Capture the cell that displays the provided text and extract its (X, Y) central coordinate. 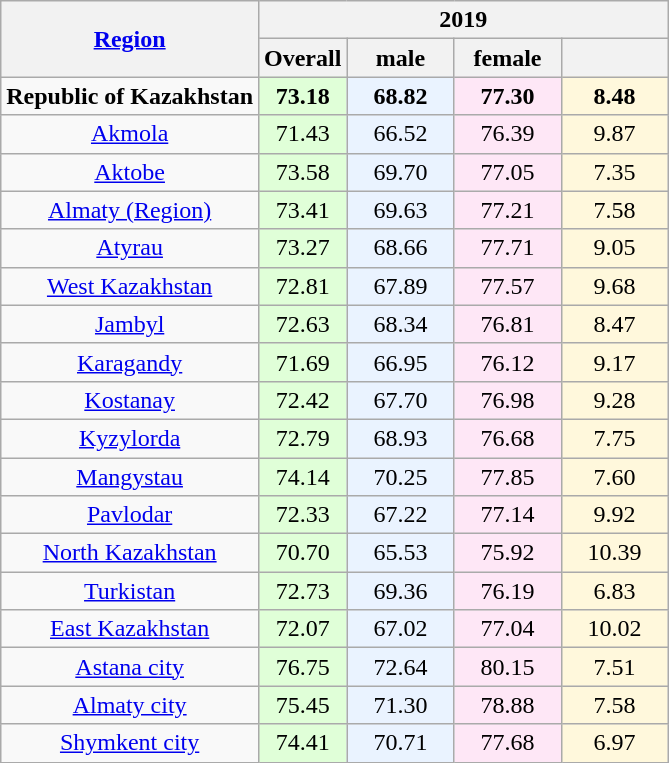
73.18 (303, 96)
73.27 (303, 248)
67.89 (400, 286)
male (400, 58)
Almaty (Region) (130, 210)
76.12 (508, 362)
73.41 (303, 210)
9.28 (614, 400)
75.45 (303, 705)
72.33 (303, 515)
Kyzylorda (130, 438)
Pavlodar (130, 515)
77.30 (508, 96)
77.68 (508, 743)
Akmola (130, 134)
Jambyl (130, 324)
6.83 (614, 591)
68.93 (400, 438)
66.95 (400, 362)
West Kazakhstan (130, 286)
7.60 (614, 477)
66.52 (400, 134)
Aktobe (130, 172)
7.75 (614, 438)
Mangystau (130, 477)
Kostanay (130, 400)
68.82 (400, 96)
9.17 (614, 362)
72.79 (303, 438)
72.63 (303, 324)
74.14 (303, 477)
Region (130, 39)
76.98 (508, 400)
77.71 (508, 248)
Shymkent city (130, 743)
76.19 (508, 591)
10.39 (614, 553)
76.39 (508, 134)
76.68 (508, 438)
78.88 (508, 705)
8.47 (614, 324)
10.02 (614, 629)
68.66 (400, 248)
67.02 (400, 629)
female (508, 58)
69.70 (400, 172)
71.30 (400, 705)
65.53 (400, 553)
77.85 (508, 477)
77.14 (508, 515)
Astana city (130, 667)
2019 (464, 20)
76.75 (303, 667)
70.70 (303, 553)
77.04 (508, 629)
Overall (303, 58)
75.92 (508, 553)
72.81 (303, 286)
72.07 (303, 629)
80.15 (508, 667)
Turkistan (130, 591)
73.58 (303, 172)
77.05 (508, 172)
69.63 (400, 210)
North Kazakhstan (130, 553)
9.87 (614, 134)
7.51 (614, 667)
76.81 (508, 324)
77.57 (508, 286)
6.97 (614, 743)
9.92 (614, 515)
77.21 (508, 210)
67.70 (400, 400)
70.25 (400, 477)
71.43 (303, 134)
74.41 (303, 743)
71.69 (303, 362)
72.64 (400, 667)
7.35 (614, 172)
69.36 (400, 591)
68.34 (400, 324)
Atyrau (130, 248)
8.48 (614, 96)
72.73 (303, 591)
Republic of Kazakhstan (130, 96)
East Kazakhstan (130, 629)
9.05 (614, 248)
Almaty city (130, 705)
70.71 (400, 743)
9.68 (614, 286)
67.22 (400, 515)
Karagandy (130, 362)
72.42 (303, 400)
